Capture the cell that displays the provided text and extract its (X, Y) central coordinate. 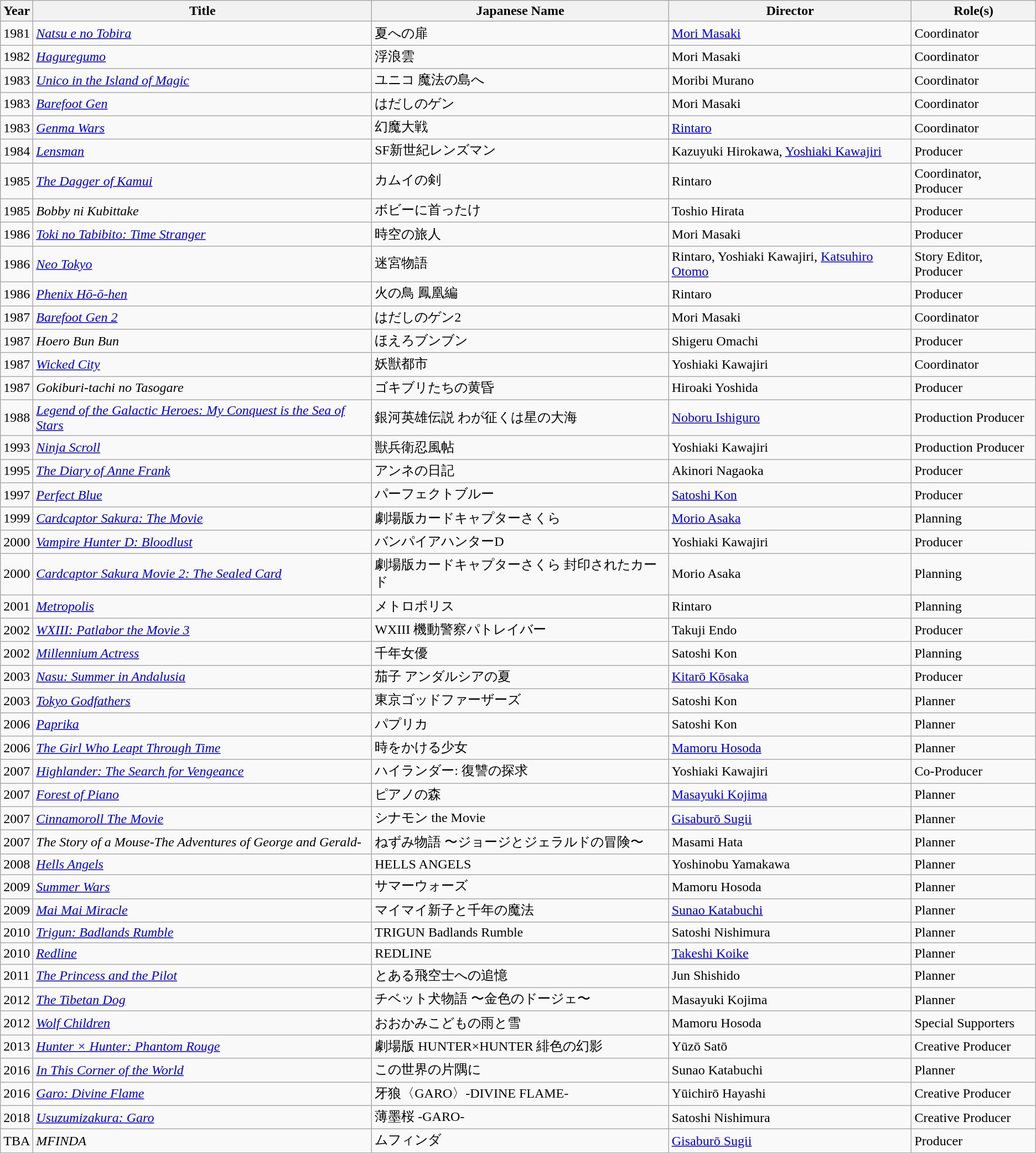
ピアノの森 (520, 795)
1982 (17, 56)
Yūzō Satō (790, 1046)
ユニコ 魔法の島へ (520, 81)
Unico in the Island of Magic (203, 81)
ボビーに首ったけ (520, 210)
牙狼〈GARO〉-DIVINE FLAME- (520, 1094)
おおかみこどもの雨と雪 (520, 1023)
Usuzumizakura: Garo (203, 1117)
Natsu e no Tobira (203, 33)
Lensman (203, 152)
Noboru Ishiguro (790, 417)
カムイの剣 (520, 180)
Moribi Murano (790, 81)
The Dagger of Kamui (203, 180)
千年女優 (520, 653)
HELLS ANGELS (520, 864)
夏への扉 (520, 33)
Director (790, 11)
SF新世紀レンズマン (520, 152)
妖獣都市 (520, 364)
チベット犬物語 〜金色のドージェ〜 (520, 1000)
火の鳥 鳳凰編 (520, 293)
アンネの日記 (520, 472)
WXIII: Patlabor the Movie 3 (203, 630)
Summer Wars (203, 887)
Phenix Hō-ō-hen (203, 293)
Millennium Actress (203, 653)
シナモン the Movie (520, 818)
2001 (17, 607)
The Girl Who Leapt Through Time (203, 748)
Haguregumo (203, 56)
パーフェクトブルー (520, 495)
Cardcaptor Sakura Movie 2: The Sealed Card (203, 574)
劇場版 HUNTER×HUNTER 緋色の幻影 (520, 1046)
Perfect Blue (203, 495)
Takeshi Koike (790, 954)
1995 (17, 472)
Year (17, 11)
1997 (17, 495)
Garo: Divine Flame (203, 1094)
Toki no Tabibito: Time Stranger (203, 235)
Yoshinobu Yamakawa (790, 864)
時をかける少女 (520, 748)
2011 (17, 976)
パプリカ (520, 724)
2008 (17, 864)
Role(s) (973, 11)
1988 (17, 417)
2013 (17, 1046)
サマーウォーズ (520, 887)
Nasu: Summer in Andalusia (203, 678)
はだしのゲン2 (520, 318)
とある飛空士への追憶 (520, 976)
Kazuyuki Hirokawa, Yoshiaki Kawajiri (790, 152)
ハイランダー: 復讐の探求 (520, 772)
1999 (17, 518)
Highlander: The Search for Vengeance (203, 772)
ほえろブンブン (520, 341)
REDLINE (520, 954)
Story Editor, Producer (973, 263)
Tokyo Godfathers (203, 701)
Shigeru Omachi (790, 341)
Hoero Bun Bun (203, 341)
Wolf Children (203, 1023)
Wicked City (203, 364)
Co-Producer (973, 772)
Genma Wars (203, 127)
Cardcaptor Sakura: The Movie (203, 518)
メトロポリス (520, 607)
Forest of Piano (203, 795)
Redline (203, 954)
The Story of a Mouse-The Adventures of George and Gerald- (203, 842)
WXIII 機動警察パトレイバー (520, 630)
幻魔大戦 (520, 127)
バンパイアハンターD (520, 542)
Barefoot Gen 2 (203, 318)
この世界の片隅に (520, 1071)
Kitarō Kōsaka (790, 678)
The Princess and the Pilot (203, 976)
はだしのゲン (520, 104)
TRIGUN Badlands Rumble (520, 933)
Mai Mai Miracle (203, 910)
劇場版カードキャプターさくら 封印されたカード (520, 574)
迷宮物語 (520, 263)
1984 (17, 152)
2018 (17, 1117)
Coordinator, Producer (973, 180)
Neo Tokyo (203, 263)
Trigun: Badlands Rumble (203, 933)
1993 (17, 447)
TBA (17, 1141)
Japanese Name (520, 11)
Bobby ni Kubittake (203, 210)
Special Supporters (973, 1023)
1981 (17, 33)
Takuji Endo (790, 630)
Title (203, 11)
劇場版カードキャプターさくら (520, 518)
The Diary of Anne Frank (203, 472)
Cinnamoroll The Movie (203, 818)
Hells Angels (203, 864)
Yūichirō Hayashi (790, 1094)
Hunter × Hunter: Phantom Rouge (203, 1046)
ねずみ物語 〜ジョージとジェラルドの冒険〜 (520, 842)
ゴキブリたちの黄昏 (520, 389)
薄墨桜 -GARO- (520, 1117)
マイマイ新子と千年の魔法 (520, 910)
Rintaro, Yoshiaki Kawajiri, Katsuhiro Otomo (790, 263)
銀河英雄伝説 わが征くは星の大海 (520, 417)
Toshio Hirata (790, 210)
時空の旅人 (520, 235)
Ninja Scroll (203, 447)
Metropolis (203, 607)
Barefoot Gen (203, 104)
Legend of the Galactic Heroes: My Conquest is the Sea of Stars (203, 417)
浮浪雲 (520, 56)
Masami Hata (790, 842)
In This Corner of the World (203, 1071)
The Tibetan Dog (203, 1000)
東京ゴッドファーザーズ (520, 701)
茄子 アンダルシアの夏 (520, 678)
MFINDA (203, 1141)
Jun Shishido (790, 976)
獣兵衛忍風帖 (520, 447)
ムフィンダ (520, 1141)
Akinori Nagaoka (790, 472)
Gokiburi-tachi no Tasogare (203, 389)
Vampire Hunter D: Bloodlust (203, 542)
Hiroaki Yoshida (790, 389)
Paprika (203, 724)
